Capture the cell that displays the provided text and extract its [x, y] central coordinate. 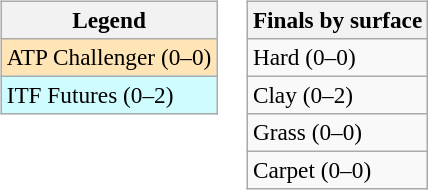
Finals by surface [337, 20]
Grass (0–0) [337, 133]
Hard (0–0) [337, 57]
Clay (0–2) [337, 95]
ITF Futures (0–2) [108, 95]
Carpet (0–0) [337, 171]
ATP Challenger (0–0) [108, 57]
Legend [108, 20]
